Detect which cell encompasses the target text, then output its [X, Y] center coordinate. 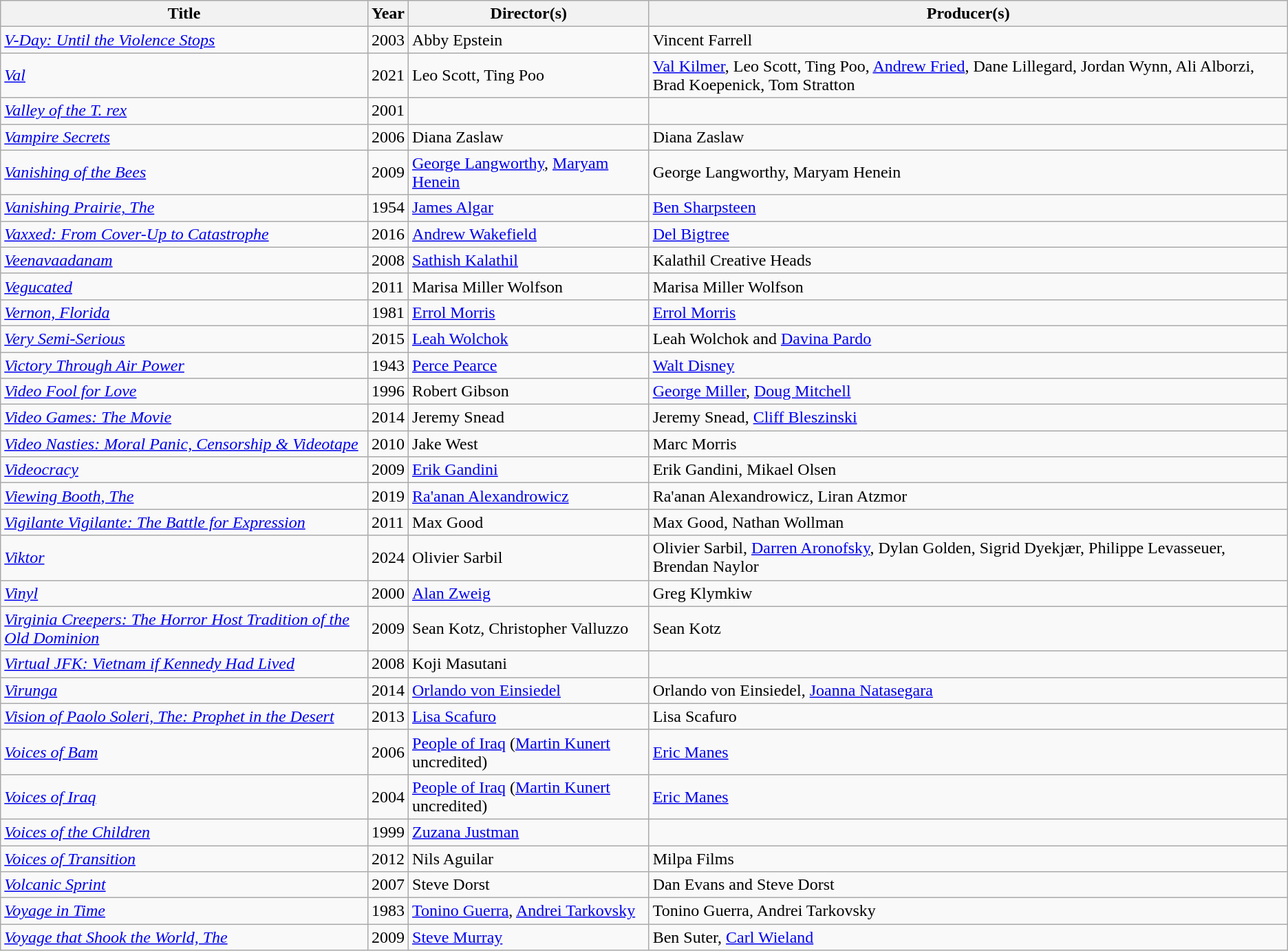
Victory Through Air Power [184, 365]
Jeremy Snead, Cliff Bleszinski [968, 418]
2024 [388, 557]
2016 [388, 234]
Marc Morris [968, 444]
Voices of the Children [184, 832]
Val Kilmer, Leo Scott, Ting Poo, Andrew Fried, Dane Lillegard, Jordan Wynn, Ali Alborzi, Brad Koepenick, Tom Stratton [968, 76]
Erik Gandini, Mikael Olsen [968, 470]
Ra'anan Alexandrowicz [529, 496]
Virtual JFK: Vietnam if Kennedy Had Lived [184, 664]
Vegucated [184, 286]
Vaxxed: From Cover-Up to Catastrophe [184, 234]
Max Good, Nathan Wollman [968, 522]
Erik Gandini [529, 470]
Volcanic Sprint [184, 885]
George Miller, Doug Mitchell [968, 392]
Vision of Paolo Soleri, The: Prophet in the Desert [184, 716]
Milpa Films [968, 858]
1943 [388, 365]
Vanishing of the Bees [184, 172]
Koji Masutani [529, 664]
Ra'anan Alexandrowicz, Liran Atzmor [968, 496]
Orlando von Einsiedel, Joanna Natasegara [968, 690]
2015 [388, 339]
1983 [388, 911]
2007 [388, 885]
2003 [388, 40]
Kalathil Creative Heads [968, 260]
Sathish Kalathil [529, 260]
Abby Epstein [529, 40]
Andrew Wakefield [529, 234]
Video Games: The Movie [184, 418]
James Algar [529, 208]
Ben Sharpsteen [968, 208]
Video Fool for Love [184, 392]
Vampire Secrets [184, 137]
Video Nasties: Moral Panic, Censorship & Videotape [184, 444]
2019 [388, 496]
Sean Kotz [968, 629]
Vinyl [184, 593]
2001 [388, 111]
Vigilante Vigilante: The Battle for Expression [184, 522]
Viktor [184, 557]
Perce Pearce [529, 365]
Alan Zweig [529, 593]
Voices of Bam [184, 751]
Vernon, Florida [184, 312]
Del Bigtree [968, 234]
Leah Wolchok and Davina Pardo [968, 339]
Valley of the T. rex [184, 111]
Max Good [529, 522]
Steve Dorst [529, 885]
Voyage in Time [184, 911]
Voices of Iraq [184, 797]
Producer(s) [968, 14]
Robert Gibson [529, 392]
Zuzana Justman [529, 832]
Sean Kotz, Christopher Valluzzo [529, 629]
1999 [388, 832]
Vincent Farrell [968, 40]
Very Semi-Serious [184, 339]
2004 [388, 797]
1954 [388, 208]
2012 [388, 858]
Steve Murray [529, 937]
Dan Evans and Steve Dorst [968, 885]
Greg Klymkiw [968, 593]
V-Day: Until the Violence Stops [184, 40]
Viewing Booth, The [184, 496]
Orlando von Einsiedel [529, 690]
Title [184, 14]
Leo Scott, Ting Poo [529, 76]
Val [184, 76]
Veenavaadanam [184, 260]
Virginia Creepers: The Horror Host Tradition of the Old Dominion [184, 629]
Voices of Transition [184, 858]
Vanishing Prairie, The [184, 208]
Nils Aguilar [529, 858]
Leah Wolchok [529, 339]
2013 [388, 716]
Year [388, 14]
Jeremy Snead [529, 418]
Videocracy [184, 470]
Jake West [529, 444]
Olivier Sarbil, Darren Aronofsky, Dylan Golden, Sigrid Dyekjær, Philippe Levasseuer, Brendan Naylor [968, 557]
Voyage that Shook the World, The [184, 937]
1981 [388, 312]
2010 [388, 444]
2000 [388, 593]
1996 [388, 392]
Director(s) [529, 14]
2021 [388, 76]
Ben Suter, Carl Wieland [968, 937]
Walt Disney [968, 365]
Virunga [184, 690]
Olivier Sarbil [529, 557]
